Find where the given text appears and provide that cell's center as [X, Y] coordinate. 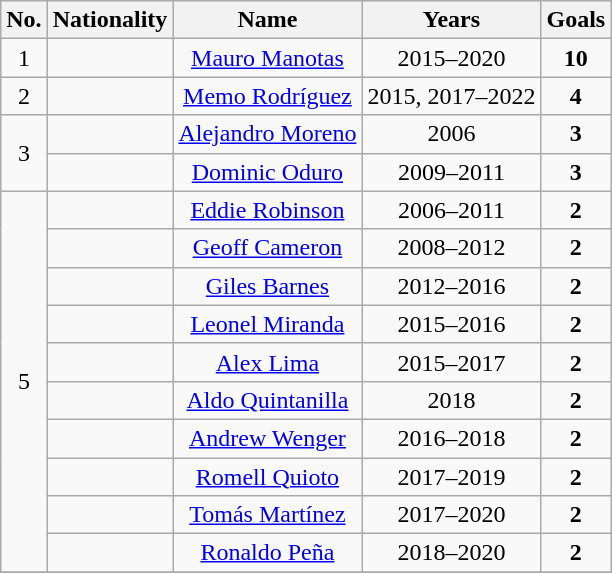
Name [268, 20]
2015–2017 [452, 362]
2008–2012 [452, 248]
2009–2011 [452, 172]
Alex Lima [268, 362]
2017–2019 [452, 477]
Geoff Cameron [268, 248]
Eddie Robinson [268, 210]
2006 [452, 134]
Years [452, 20]
Mauro Manotas [268, 58]
Memo Rodríguez [268, 96]
Nationality [110, 20]
Tomás Martínez [268, 515]
2015–2016 [452, 324]
Alejandro Moreno [268, 134]
2016–2018 [452, 438]
2015, 2017–2022 [452, 96]
5 [24, 382]
2018–2020 [452, 553]
No. [24, 20]
2012–2016 [452, 286]
2015–2020 [452, 58]
2018 [452, 400]
2017–2020 [452, 515]
1 [24, 58]
Goals [576, 20]
4 [576, 96]
Andrew Wenger [268, 438]
2006–2011 [452, 210]
Ronaldo Peña [268, 553]
Romell Quioto [268, 477]
10 [576, 58]
Giles Barnes [268, 286]
Aldo Quintanilla [268, 400]
Leonel Miranda [268, 324]
Dominic Oduro [268, 172]
